Scan for the cell matching the given text and deliver its [X, Y] coordinate at center. 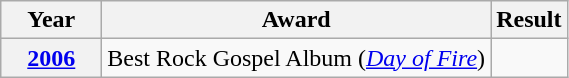
Result [529, 20]
Best Rock Gospel Album (Day of Fire) [296, 58]
Year [52, 20]
2006 [52, 58]
Award [296, 20]
